Return the (X, Y) coordinate for the center point of the cell that contains the specified text.  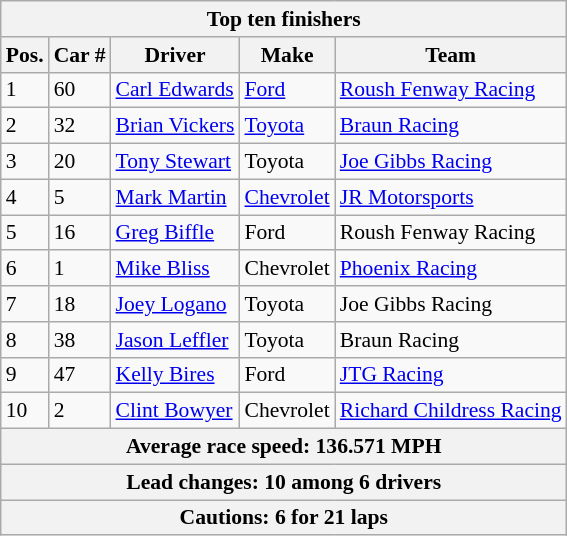
38 (80, 340)
Carl Edwards (176, 90)
18 (80, 304)
Mike Bliss (176, 269)
Average race speed: 136.571 MPH (284, 447)
Phoenix Racing (451, 269)
Clint Bowyer (176, 411)
Brian Vickers (176, 126)
Kelly Bires (176, 375)
Car # (80, 55)
8 (25, 340)
Cautions: 6 for 21 laps (284, 518)
Tony Stewart (176, 162)
Mark Martin (176, 197)
7 (25, 304)
9 (25, 375)
JTG Racing (451, 375)
32 (80, 126)
Pos. (25, 55)
Top ten finishers (284, 19)
16 (80, 233)
20 (80, 162)
Joey Logano (176, 304)
Richard Childress Racing (451, 411)
47 (80, 375)
Make (286, 55)
6 (25, 269)
3 (25, 162)
60 (80, 90)
Greg Biffle (176, 233)
Jason Leffler (176, 340)
10 (25, 411)
Lead changes: 10 among 6 drivers (284, 482)
Driver (176, 55)
4 (25, 197)
Team (451, 55)
JR Motorsports (451, 197)
